Locate the cell with the specified text and output its [x, y] center coordinate. 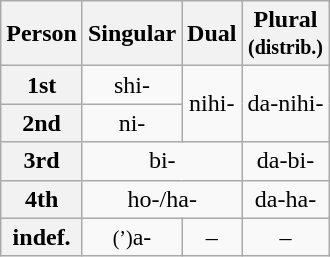
indef. [42, 237]
Singular [132, 34]
ho-/ha- [162, 199]
1st [42, 85]
da-ha- [286, 199]
bi- [162, 161]
da-bi- [286, 161]
4th [42, 199]
Dual [212, 34]
(’)a- [132, 237]
ni- [132, 123]
Person [42, 34]
Plural(distrib.) [286, 34]
nihi- [212, 104]
da-nihi- [286, 104]
3rd [42, 161]
shi- [132, 85]
2nd [42, 123]
